Search for the cell housing the specified text and yield its (X, Y) center coordinate. 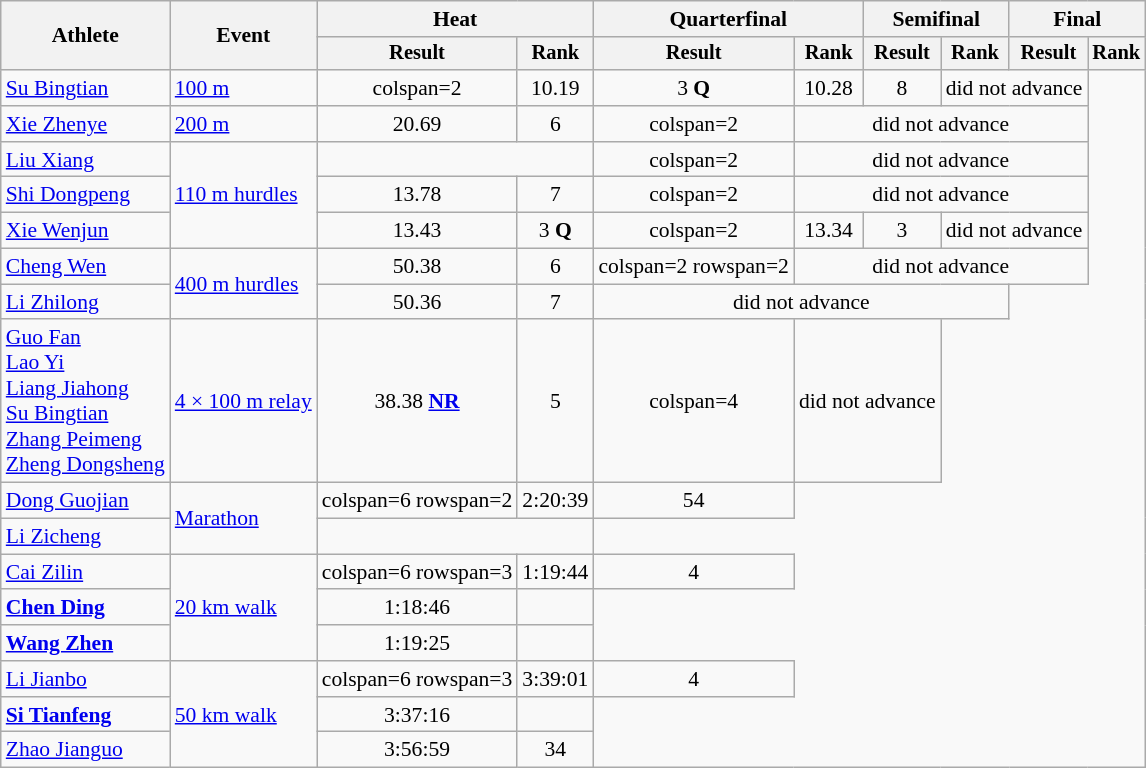
50.36 (418, 302)
1:18:46 (418, 608)
Xie Zhenye (86, 124)
Event (244, 36)
colspan=4 (694, 402)
Shi Dongpeng (86, 195)
Si Tianfeng (86, 715)
110 m hurdles (244, 196)
38.38 NR (418, 402)
Athlete (86, 36)
Li Jianbo (86, 679)
Xie Wenjun (86, 231)
8 (902, 88)
13.78 (418, 195)
20.69 (418, 124)
Quarterfinal (728, 19)
colspan=2 rowspan=2 (694, 267)
13.34 (828, 231)
200 m (244, 124)
3:39:01 (555, 679)
13.43 (418, 231)
Marathon (244, 518)
34 (555, 750)
Final (1077, 19)
50.38 (418, 267)
5 (555, 402)
50 km walk (244, 714)
10.28 (828, 88)
100 m (244, 88)
colspan=6 rowspan=2 (418, 501)
1:19:44 (555, 572)
Guo FanLao YiLiang JiahongSu BingtianZhang PeimengZheng Dongsheng (86, 402)
54 (694, 501)
2:20:39 (555, 501)
20 km walk (244, 608)
3 (902, 231)
4 × 100 m relay (244, 402)
Li Zhilong (86, 302)
Zhao Jianguo (86, 750)
Chen Ding (86, 608)
1:19:25 (418, 643)
3:37:16 (418, 715)
Cai Zilin (86, 572)
Su Bingtian (86, 88)
400 m hurdles (244, 284)
Heat (456, 19)
Li Zicheng (86, 537)
Wang Zhen (86, 643)
10.19 (555, 88)
3:56:59 (418, 750)
Liu Xiang (86, 160)
Dong Guojian (86, 501)
Cheng Wen (86, 267)
Semifinal (936, 19)
